Locate the cell with the specified text and output its (x, y) center coordinate. 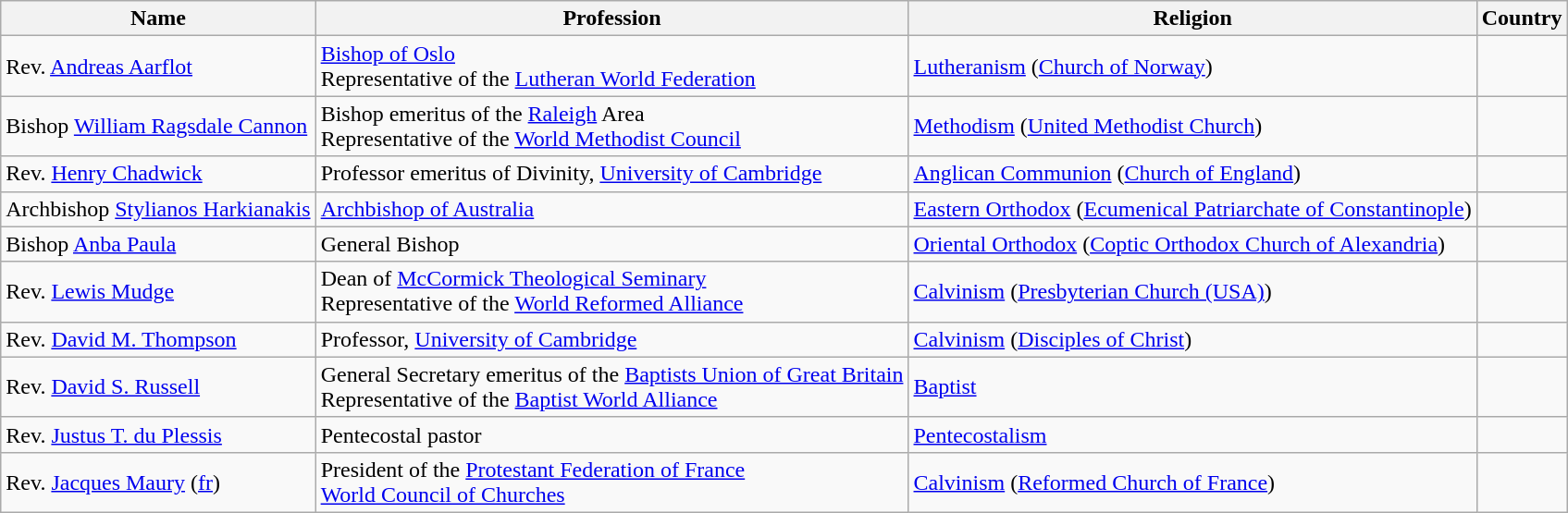
Pentecostalism (1192, 434)
General Bishop (612, 244)
Country (1522, 18)
Professor, University of Cambridge (612, 339)
Bishop William Ragsdale Cannon (158, 126)
Profession (612, 18)
General Secretary emeritus of the Baptists Union of Great BritainRepresentative of the Baptist World Alliance (612, 386)
Eastern Orthodox (Ecumenical Patriarchate of Constantinople) (1192, 209)
Methodism (United Methodist Church) (1192, 126)
Calvinism (Presbyterian Church (USA)) (1192, 292)
Rev. Jacques Maury (fr) (158, 482)
Calvinism (Disciples of Christ) (1192, 339)
Baptist (1192, 386)
Archbishop of Australia (612, 209)
Rev. Lewis Mudge (158, 292)
Anglican Communion (Church of England) (1192, 174)
Rev. David S. Russell (158, 386)
Name (158, 18)
Rev. David M. Thompson (158, 339)
Dean of McCormick Theological SeminaryRepresentative of the World Reformed Alliance (612, 292)
Professor emeritus of Divinity, University of Cambridge (612, 174)
Rev. Andreas Aarflot (158, 67)
Oriental Orthodox (Coptic Orthodox Church of Alexandria) (1192, 244)
President of the Protestant Federation of FranceWorld Council of Churches (612, 482)
Archbishop Stylianos Harkianakis (158, 209)
Bishop of OsloRepresentative of the Lutheran World Federation (612, 67)
Religion (1192, 18)
Rev. Henry Chadwick (158, 174)
Calvinism (Reformed Church of France) (1192, 482)
Pentecostal pastor (612, 434)
Lutheranism (Church of Norway) (1192, 67)
Rev. Justus T. du Plessis (158, 434)
Bishop emeritus of the Raleigh AreaRepresentative of the World Methodist Council (612, 126)
Bishop Anba Paula (158, 244)
